Locate the cell with the specified text and output its (x, y) center coordinate. 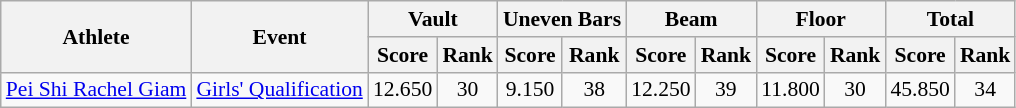
39 (726, 90)
Uneven Bars (562, 19)
12.250 (660, 90)
45.850 (920, 90)
Girls' Qualification (279, 90)
11.800 (790, 90)
9.150 (530, 90)
Event (279, 36)
Beam (691, 19)
Athlete (96, 36)
Vault (433, 19)
12.650 (402, 90)
Total (950, 19)
Floor (820, 19)
38 (594, 90)
Pei Shi Rachel Giam (96, 90)
34 (986, 90)
